Scan for the cell matching the given text and deliver its [x, y] coordinate at center. 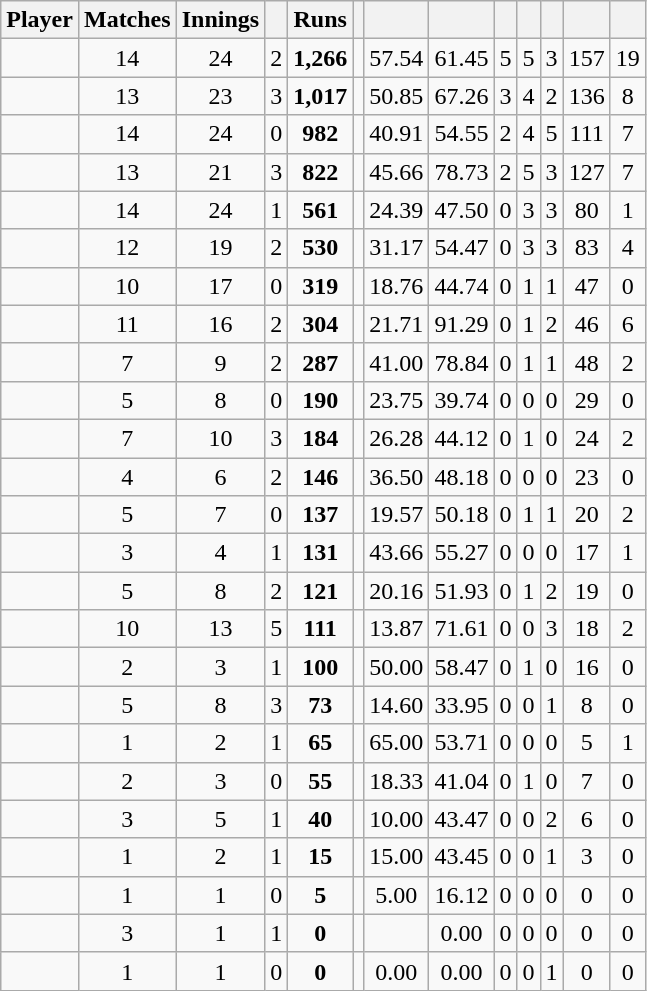
21 [220, 172]
54.47 [462, 248]
65 [320, 743]
304 [320, 324]
43.47 [462, 819]
57.54 [396, 58]
73 [320, 705]
23.75 [396, 400]
26.28 [396, 438]
137 [320, 515]
287 [320, 362]
31.17 [396, 248]
100 [320, 667]
Innings [220, 20]
47 [586, 286]
40 [320, 819]
530 [320, 248]
11 [127, 324]
47.50 [462, 210]
44.74 [462, 286]
982 [320, 134]
50.00 [396, 667]
55 [320, 781]
78.84 [462, 362]
16.12 [462, 895]
20 [586, 515]
21.71 [396, 324]
45.66 [396, 172]
40.91 [396, 134]
39.74 [462, 400]
121 [320, 591]
10.00 [396, 819]
50.85 [396, 96]
5.00 [396, 895]
80 [586, 210]
41.04 [462, 781]
65.00 [396, 743]
Player [40, 20]
58.47 [462, 667]
12 [127, 248]
50.18 [462, 515]
561 [320, 210]
24.39 [396, 210]
55.27 [462, 553]
71.61 [462, 629]
Runs [320, 20]
46 [586, 324]
91.29 [462, 324]
146 [320, 477]
Matches [127, 20]
83 [586, 248]
9 [220, 362]
41.00 [396, 362]
48 [586, 362]
18.76 [396, 286]
18 [586, 629]
15.00 [396, 857]
18.33 [396, 781]
319 [320, 286]
1,266 [320, 58]
131 [320, 553]
190 [320, 400]
43.66 [396, 553]
136 [586, 96]
44.12 [462, 438]
36.50 [396, 477]
61.45 [462, 58]
157 [586, 58]
14.60 [396, 705]
53.71 [462, 743]
184 [320, 438]
19.57 [396, 515]
54.55 [462, 134]
78.73 [462, 172]
822 [320, 172]
48.18 [462, 477]
29 [586, 400]
33.95 [462, 705]
67.26 [462, 96]
127 [586, 172]
43.45 [462, 857]
15 [320, 857]
1,017 [320, 96]
51.93 [462, 591]
13.87 [396, 629]
20.16 [396, 591]
